Identify which cell holds the provided text, then report its (X, Y) central coordinate. 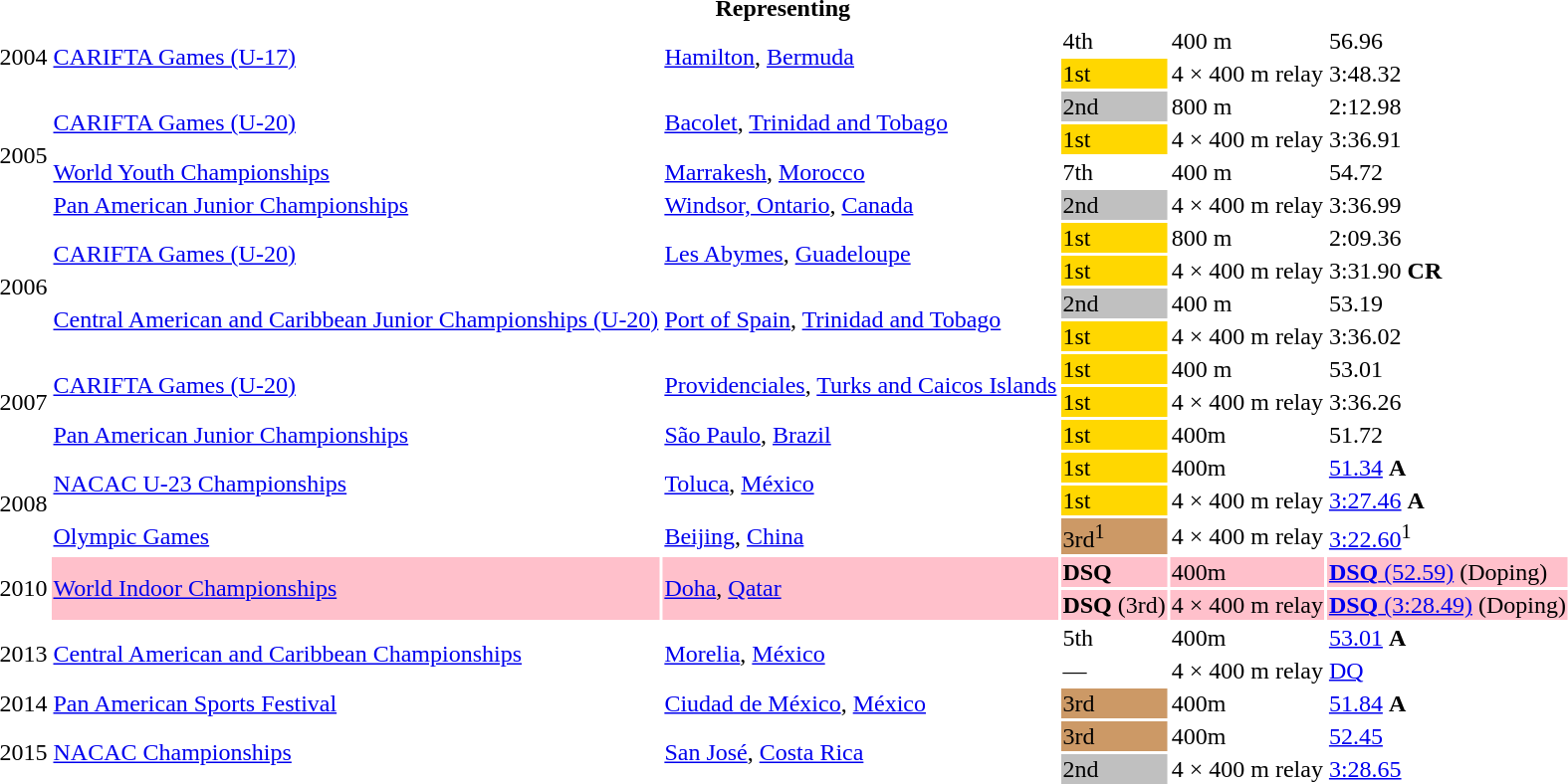
Hamilton, Bermuda (860, 58)
Windsor, Ontario, Canada (860, 205)
3:36.91 (1448, 139)
53.01 (1448, 369)
World Youth Championships (356, 172)
3:48.32 (1448, 74)
— (1114, 671)
Doha, Qatar (860, 589)
Bacolet, Trinidad and Tobago (860, 123)
3:36.02 (1448, 336)
54.72 (1448, 172)
San José, Costa Rica (860, 752)
7th (1114, 172)
Les Abymes, Guadeloupe (860, 255)
Beijing, China (860, 536)
53.19 (1448, 303)
3:28.65 (1448, 769)
DSQ (1114, 572)
53.01 A (1448, 638)
NACAC Championships (356, 752)
Toluca, México (860, 484)
Morelia, México (860, 655)
3:31.90 CR (1448, 271)
3:27.46 A (1448, 500)
Central American and Caribbean Junior Championships (U-20) (356, 320)
3:22.601 (1448, 536)
Port of Spain, Trinidad and Tobago (860, 320)
3:36.26 (1448, 402)
DSQ (3rd) (1114, 605)
51.84 A (1448, 703)
2:09.36 (1448, 238)
World Indoor Championships (356, 589)
51.72 (1448, 435)
Providenciales, Turks and Caicos Islands (860, 386)
52.45 (1448, 736)
51.34 A (1448, 468)
DSQ (52.59) (Doping) (1448, 572)
Pan American Sports Festival (356, 703)
DQ (1448, 671)
3rd1 (1114, 536)
Marrakesh, Morocco (860, 172)
São Paulo, Brazil (860, 435)
Ciudad de México, México (860, 703)
2:12.98 (1448, 106)
5th (1114, 638)
4th (1114, 41)
3:36.99 (1448, 205)
NACAC U-23 Championships (356, 484)
DSQ (3:28.49) (Doping) (1448, 605)
56.96 (1448, 41)
CARIFTA Games (U-17) (356, 58)
Central American and Caribbean Championships (356, 655)
Olympic Games (356, 536)
